Identify which cell holds the provided text, then report its (x, y) central coordinate. 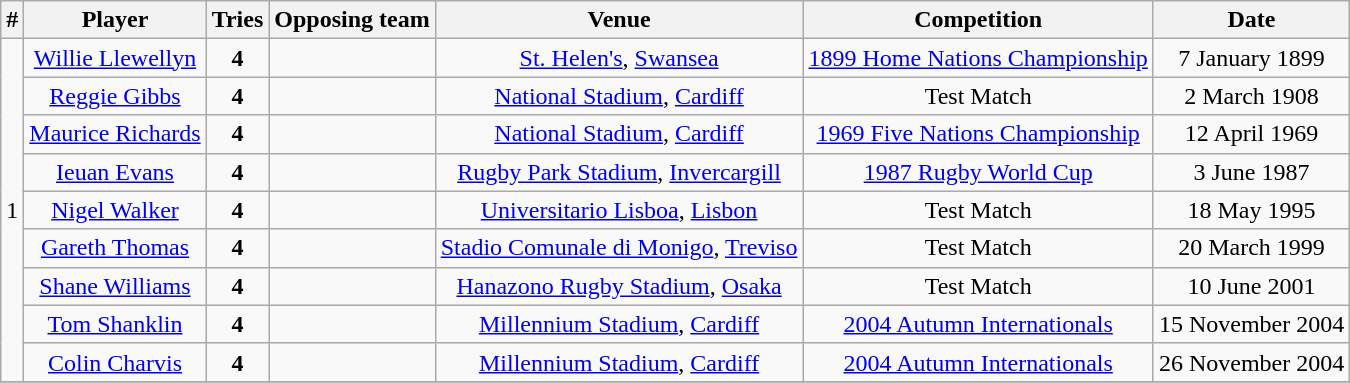
Ieuan Evans (115, 172)
Rugby Park Stadium, Invercargill (619, 172)
1 (12, 210)
20 March 1999 (1251, 248)
Competition (978, 20)
# (12, 20)
Venue (619, 20)
2 March 1908 (1251, 96)
Willie Llewellyn (115, 58)
Tom Shanklin (115, 324)
26 November 2004 (1251, 362)
1969 Five Nations Championship (978, 134)
Colin Charvis (115, 362)
Hanazono Rugby Stadium, Osaka (619, 286)
7 January 1899 (1251, 58)
1899 Home Nations Championship (978, 58)
10 June 2001 (1251, 286)
Date (1251, 20)
St. Helen's, Swansea (619, 58)
Opposing team (352, 20)
12 April 1969 (1251, 134)
Universitario Lisboa, Lisbon (619, 210)
Maurice Richards (115, 134)
Stadio Comunale di Monigo, Treviso (619, 248)
Player (115, 20)
Nigel Walker (115, 210)
18 May 1995 (1251, 210)
Reggie Gibbs (115, 96)
1987 Rugby World Cup (978, 172)
Gareth Thomas (115, 248)
Tries (238, 20)
Shane Williams (115, 286)
3 June 1987 (1251, 172)
15 November 2004 (1251, 324)
